Determine the (x, y) coordinate at the center of the cell enclosing the given text.  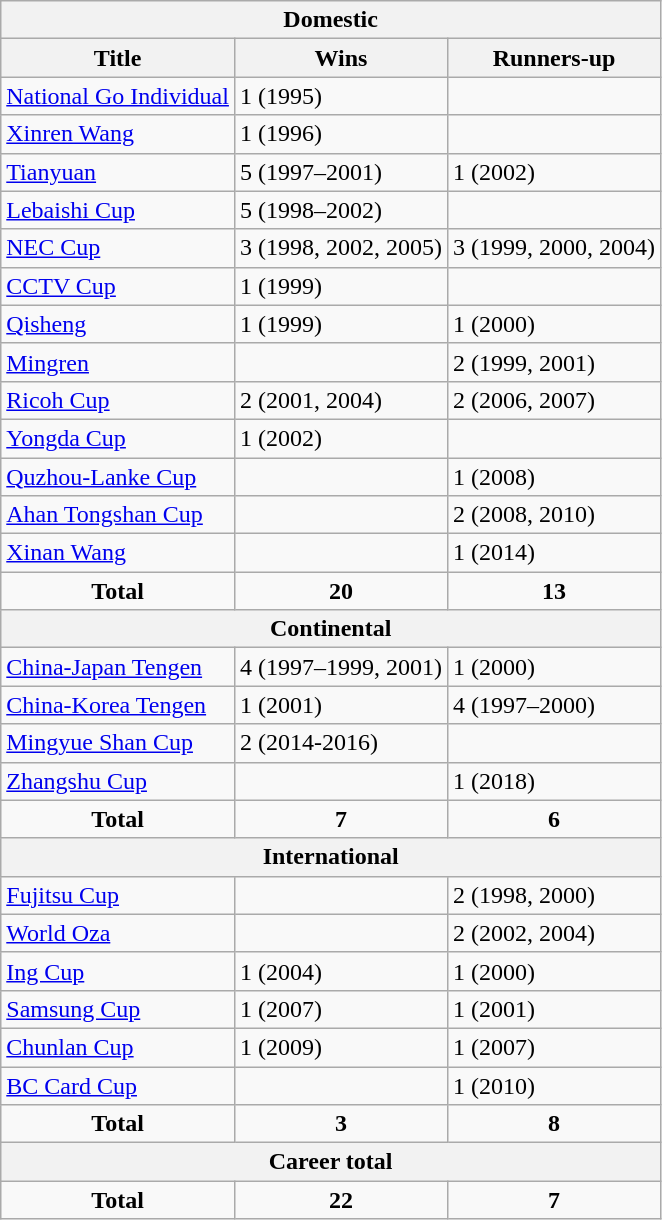
2 (2001, 2004) (340, 400)
5 (1997–2001) (340, 172)
1 (2009) (340, 1047)
Ahan Tongshan Cup (118, 515)
13 (554, 591)
1 (1996) (340, 134)
CCTV Cup (118, 286)
Qisheng (118, 324)
8 (554, 1124)
1 (2018) (554, 781)
Career total (331, 1162)
1 (2004) (340, 971)
3 (1999, 2000, 2004) (554, 248)
2 (2014-2016) (340, 743)
2 (2002, 2004) (554, 933)
Ing Cup (118, 971)
Ricoh Cup (118, 400)
1 (2008) (554, 477)
Fujitsu Cup (118, 895)
4 (1997–2000) (554, 705)
BC Card Cup (118, 1085)
Mingren (118, 362)
China-Korea Tengen (118, 705)
Title (118, 58)
3 (1998, 2002, 2005) (340, 248)
China-Japan Tengen (118, 667)
Quzhou-Lanke Cup (118, 477)
6 (554, 819)
World Oza (118, 933)
Mingyue Shan Cup (118, 743)
1 (2010) (554, 1085)
2 (2006, 2007) (554, 400)
Samsung Cup (118, 1009)
4 (1997–1999, 2001) (340, 667)
Zhangshu Cup (118, 781)
Xinren Wang (118, 134)
20 (340, 591)
3 (340, 1124)
Wins (340, 58)
5 (1998–2002) (340, 210)
2 (2008, 2010) (554, 515)
2 (1999, 2001) (554, 362)
1 (2014) (554, 553)
2 (1998, 2000) (554, 895)
Runners-up (554, 58)
Chunlan Cup (118, 1047)
Yongda Cup (118, 438)
NEC Cup (118, 248)
Tianyuan (118, 172)
Continental (331, 629)
National Go Individual (118, 96)
Domestic (331, 20)
22 (340, 1200)
Lebaishi Cup (118, 210)
Xinan Wang (118, 553)
1 (1995) (340, 96)
International (331, 857)
